Scan for the cell matching the given text and deliver its [x, y] coordinate at center. 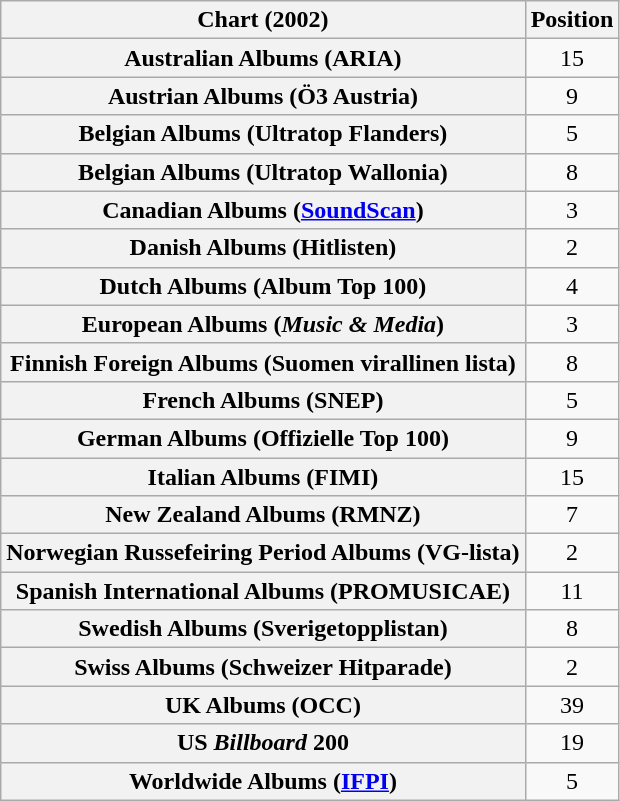
Position [572, 20]
4 [572, 286]
11 [572, 591]
UK Albums (OCC) [263, 705]
Chart (2002) [263, 20]
French Albums (SNEP) [263, 400]
Belgian Albums (Ultratop Wallonia) [263, 172]
Norwegian Russefeiring Period Albums (VG-lista) [263, 553]
19 [572, 743]
New Zealand Albums (RMNZ) [263, 515]
Australian Albums (ARIA) [263, 58]
European Albums (Music & Media) [263, 324]
Italian Albums (FIMI) [263, 477]
Swiss Albums (Schweizer Hitparade) [263, 667]
Danish Albums (Hitlisten) [263, 248]
Dutch Albums (Album Top 100) [263, 286]
Canadian Albums (SoundScan) [263, 210]
Spanish International Albums (PROMUSICAE) [263, 591]
Austrian Albums (Ö3 Austria) [263, 96]
Swedish Albums (Sverigetopplistan) [263, 629]
Finnish Foreign Albums (Suomen virallinen lista) [263, 362]
German Albums (Offizielle Top 100) [263, 438]
39 [572, 705]
Belgian Albums (Ultratop Flanders) [263, 134]
Worldwide Albums (IFPI) [263, 781]
7 [572, 515]
US Billboard 200 [263, 743]
